Identify which cell holds the provided text, then report its [X, Y] central coordinate. 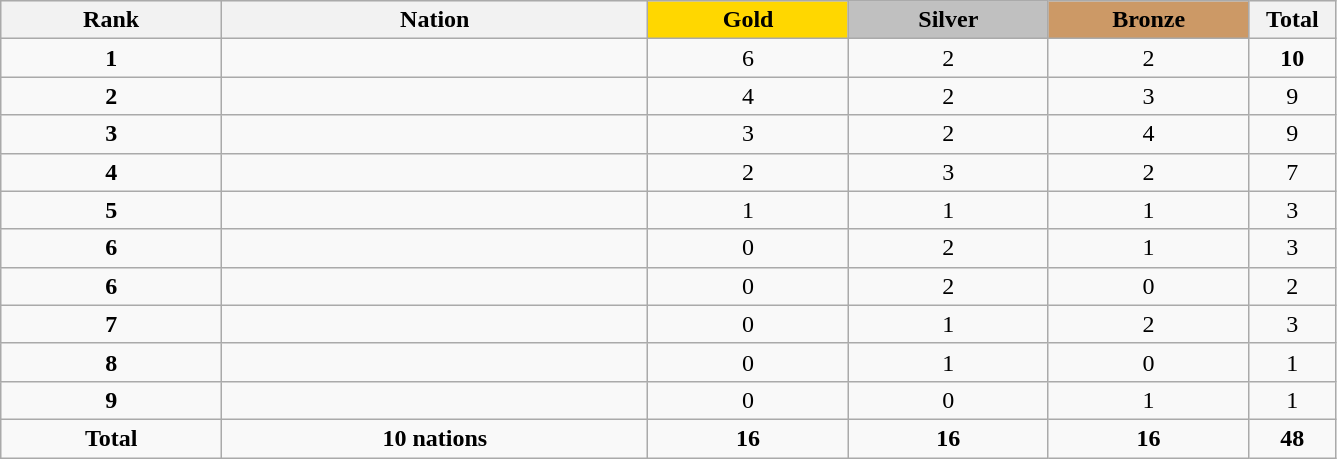
Bronze [1148, 20]
Nation [435, 20]
Gold [748, 20]
Rank [112, 20]
5 [112, 210]
10 nations [435, 438]
Silver [948, 20]
8 [112, 362]
10 [1292, 58]
48 [1292, 438]
